Provide the (x, y) coordinate of the cell's center where the given text is located.  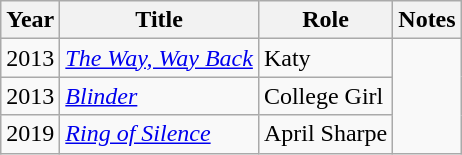
Year (30, 20)
Katy (325, 58)
April Sharpe (325, 134)
Notes (427, 20)
2019 (30, 134)
Title (160, 20)
College Girl (325, 96)
The Way, Way Back (160, 58)
Role (325, 20)
Ring of Silence (160, 134)
Blinder (160, 96)
